Return the (x, y) coordinate for the center point of the cell that contains the specified text.  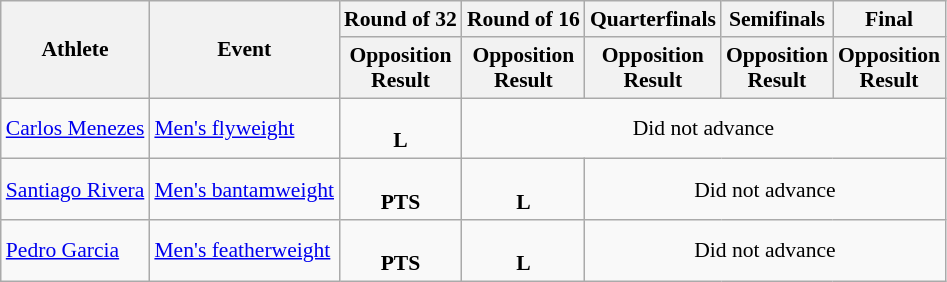
Round of 32 (400, 19)
Athlete (76, 50)
Santiago Rivera (76, 190)
Carlos Menezes (76, 128)
Quarterfinals (653, 19)
Men's featherweight (244, 250)
Pedro Garcia (76, 250)
Semifinals (777, 19)
Final (889, 19)
Men's flyweight (244, 128)
Round of 16 (524, 19)
Men's bantamweight (244, 190)
Event (244, 50)
